Output the (x, y) coordinate of the center of the cell containing the given text.  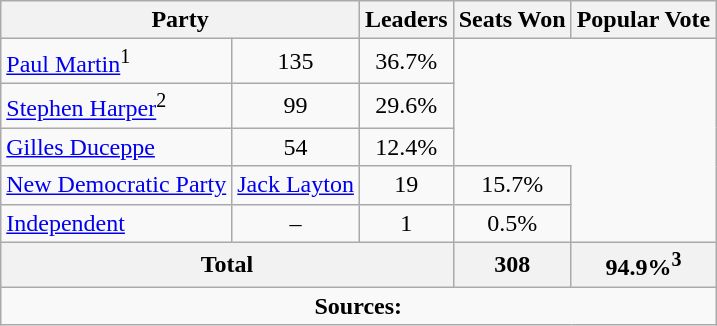
135 (296, 62)
Total (227, 264)
Independent (116, 223)
New Democratic Party (116, 185)
Party (180, 20)
Jack Layton (296, 185)
Gilles Duceppe (116, 147)
308 (512, 264)
1 (406, 223)
12.4% (406, 147)
94.9%3 (644, 264)
Leaders (406, 20)
19 (406, 185)
29.6% (406, 106)
Sources: (358, 306)
Stephen Harper2 (116, 106)
Paul Martin1 (116, 62)
54 (296, 147)
15.7% (512, 185)
99 (296, 106)
Popular Vote (644, 20)
– (296, 223)
0.5% (512, 223)
36.7% (406, 62)
Seats Won (512, 20)
